Detect which cell encompasses the target text, then output its [x, y] center coordinate. 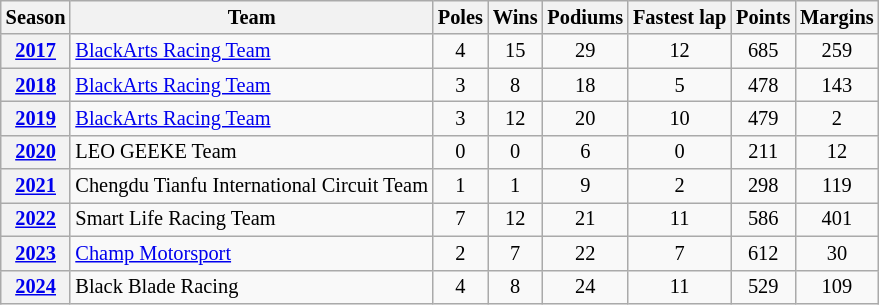
21 [585, 219]
685 [763, 51]
Team [251, 17]
529 [763, 287]
2020 [36, 152]
2023 [36, 253]
479 [763, 118]
29 [585, 51]
Chengdu Tianfu International Circuit Team [251, 186]
2018 [36, 85]
Poles [460, 17]
211 [763, 152]
18 [585, 85]
2017 [36, 51]
LEO GEEKE Team [251, 152]
2022 [36, 219]
9 [585, 186]
Podiums [585, 17]
15 [516, 51]
30 [836, 253]
259 [836, 51]
Margins [836, 17]
119 [836, 186]
10 [680, 118]
478 [763, 85]
612 [763, 253]
24 [585, 287]
Smart Life Racing Team [251, 219]
Season [36, 17]
2024 [36, 287]
5 [680, 85]
2021 [36, 186]
Champ Motorsport [251, 253]
143 [836, 85]
Black Blade Racing [251, 287]
22 [585, 253]
Points [763, 17]
401 [836, 219]
6 [585, 152]
2019 [36, 118]
109 [836, 287]
586 [763, 219]
20 [585, 118]
298 [763, 186]
Fastest lap [680, 17]
Wins [516, 17]
